Scan for the cell matching the given text and deliver its [X, Y] coordinate at center. 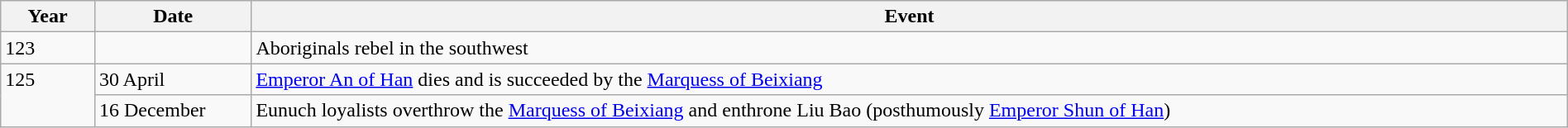
125 [48, 95]
Year [48, 17]
Aboriginals rebel in the southwest [910, 48]
Eunuch loyalists overthrow the Marquess of Beixiang and enthrone Liu Bao (posthumously Emperor Shun of Han) [910, 111]
Date [172, 17]
Event [910, 17]
123 [48, 48]
30 April [172, 79]
16 December [172, 111]
Emperor An of Han dies and is succeeded by the Marquess of Beixiang [910, 79]
